Output the (X, Y) coordinate of the center of the cell containing the given text.  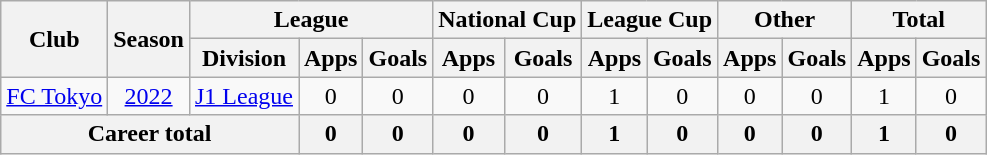
Other (785, 20)
Season (149, 39)
League Cup (650, 20)
League (310, 20)
Career total (150, 134)
National Cup (508, 20)
Division (244, 58)
2022 (149, 96)
Total (919, 20)
Club (54, 39)
J1 League (244, 96)
FC Tokyo (54, 96)
